For the text-containing cell, return its midpoint in (x, y) coordinate format. 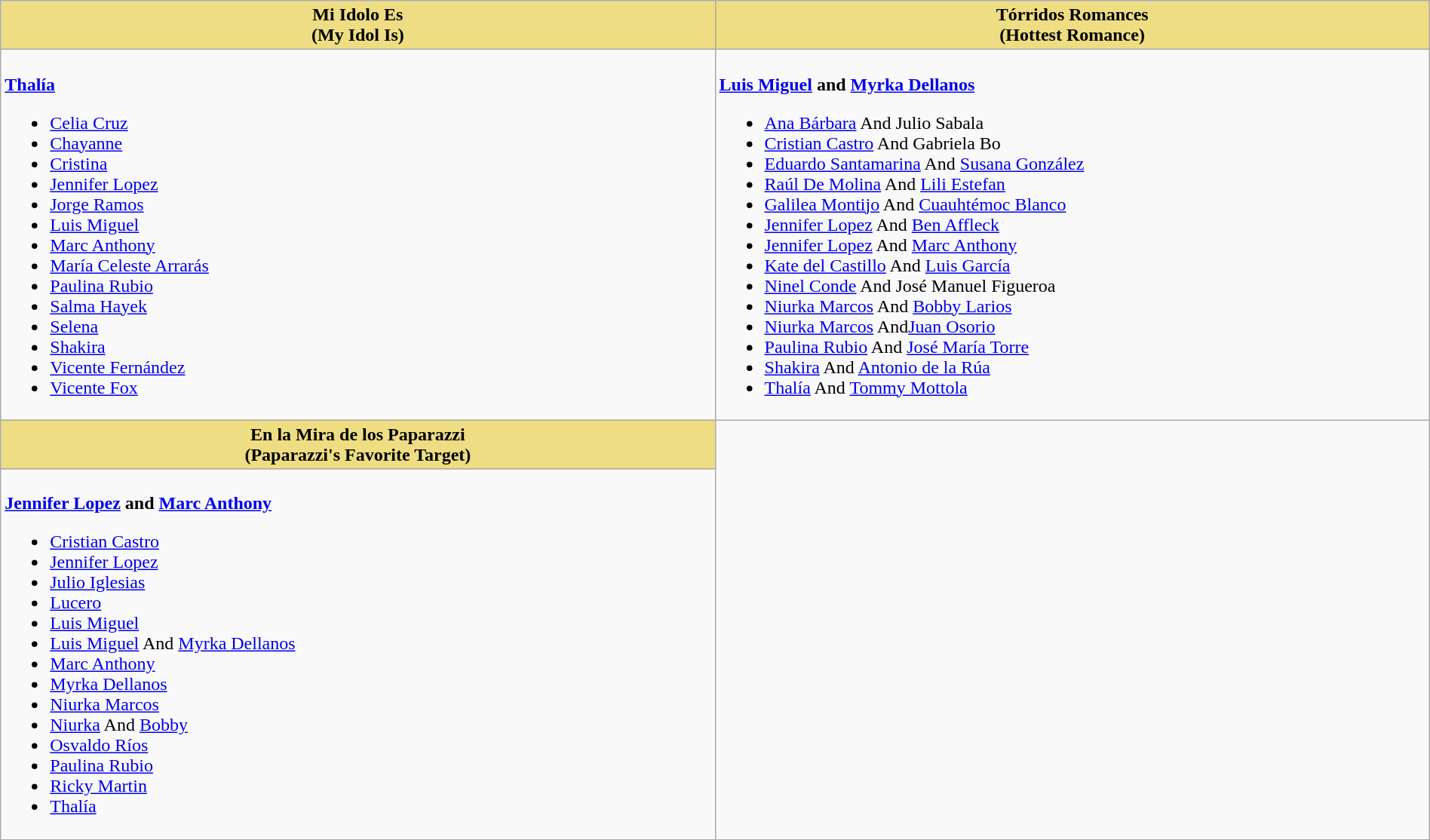
Tórridos Romances (Hottest Romance) (1072, 26)
En la Mira de los Paparazzi (Paparazzi's Favorite Target) (357, 445)
Mi Idolo Es (My Idol Is) (357, 26)
